Capture the cell that displays the provided text and extract its [x, y] central coordinate. 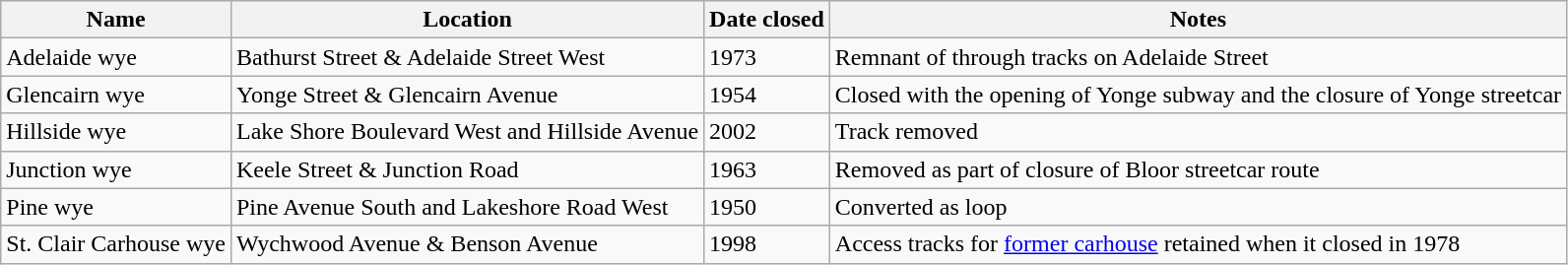
Pine wye [116, 207]
Notes [1198, 20]
St. Clair Carhouse wye [116, 244]
1954 [767, 95]
Wychwood Avenue & Benson Avenue [467, 244]
Glencairn wye [116, 95]
1973 [767, 57]
Pine Avenue South and Lakeshore Road West [467, 207]
Adelaide wye [116, 57]
Track removed [1198, 132]
1963 [767, 169]
1998 [767, 244]
Yonge Street & Glencairn Avenue [467, 95]
2002 [767, 132]
Name [116, 20]
Removed as part of closure of Bloor streetcar route [1198, 169]
Bathurst Street & Adelaide Street West [467, 57]
Date closed [767, 20]
Remnant of through tracks on Adelaide Street [1198, 57]
Junction wye [116, 169]
Lake Shore Boulevard West and Hillside Avenue [467, 132]
Keele Street & Junction Road [467, 169]
Closed with the opening of Yonge subway and the closure of Yonge streetcar [1198, 95]
Hillside wye [116, 132]
Access tracks for former carhouse retained when it closed in 1978 [1198, 244]
1950 [767, 207]
Converted as loop [1198, 207]
Location [467, 20]
